Find where the given text appears and provide that cell's center as [x, y] coordinate. 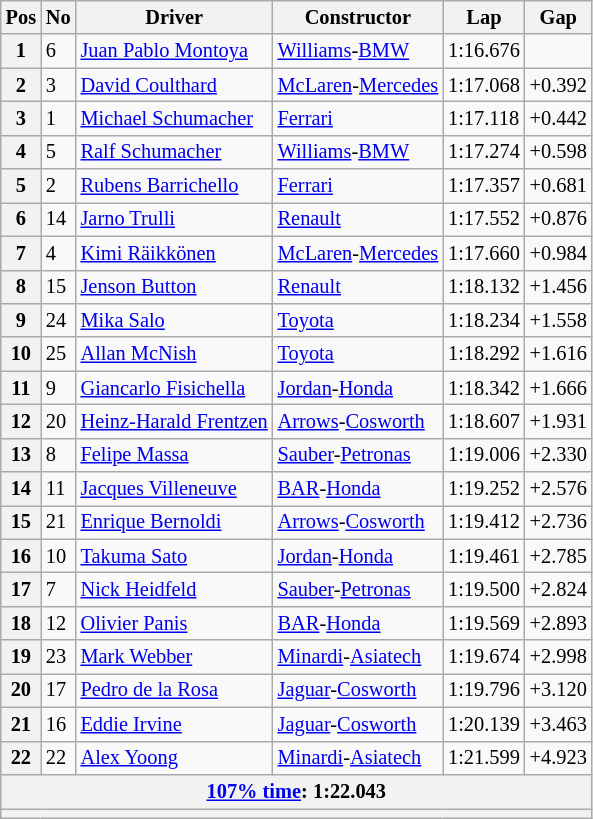
1:17.660 [484, 253]
Kimi Räikkönen [174, 253]
Ralf Schumacher [174, 152]
Takuma Sato [174, 556]
1:19.006 [484, 455]
107% time: 1:22.043 [296, 791]
+2.330 [558, 455]
Heinz-Harald Frentzen [174, 421]
1:19.500 [484, 589]
1:19.796 [484, 690]
Pedro de la Rosa [174, 690]
18 [21, 623]
Olivier Panis [174, 623]
+1.666 [558, 388]
Rubens Barrichello [174, 186]
Lap [484, 17]
Mika Salo [174, 320]
Pos [21, 17]
+0.984 [558, 253]
1:16.676 [484, 51]
+0.681 [558, 186]
1:18.132 [484, 287]
+2.576 [558, 489]
Mark Webber [174, 657]
Juan Pablo Montoya [174, 51]
+0.598 [558, 152]
Michael Schumacher [174, 118]
+2.824 [558, 589]
1:17.552 [484, 219]
Alex Yoong [174, 758]
1:19.252 [484, 489]
1:17.274 [484, 152]
13 [21, 455]
Gap [558, 17]
1:19.674 [484, 657]
1:19.569 [484, 623]
+2.736 [558, 522]
19 [21, 657]
Felipe Massa [174, 455]
Constructor [358, 17]
24 [58, 320]
Jacques Villeneuve [174, 489]
+1.931 [558, 421]
25 [58, 354]
23 [58, 657]
David Coulthard [174, 85]
Driver [174, 17]
+0.876 [558, 219]
Enrique Bernoldi [174, 522]
Eddie Irvine [174, 724]
+2.998 [558, 657]
1:17.357 [484, 186]
+0.442 [558, 118]
1:17.118 [484, 118]
No [58, 17]
1:17.068 [484, 85]
+1.456 [558, 287]
1:19.412 [484, 522]
+0.392 [558, 85]
+1.616 [558, 354]
1:20.139 [484, 724]
1:19.461 [484, 556]
Jarno Trulli [174, 219]
1:21.599 [484, 758]
1:18.607 [484, 421]
1:18.234 [484, 320]
Nick Heidfeld [174, 589]
+1.558 [558, 320]
Allan McNish [174, 354]
1:18.292 [484, 354]
+2.893 [558, 623]
1:18.342 [484, 388]
Giancarlo Fisichella [174, 388]
+2.785 [558, 556]
+3.463 [558, 724]
+4.923 [558, 758]
+3.120 [558, 690]
Jenson Button [174, 287]
